Search for the cell housing the specified text and yield its [x, y] center coordinate. 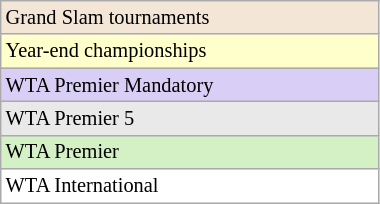
WTA Premier 5 [190, 118]
Year-end championships [190, 51]
WTA Premier [190, 152]
WTA Premier Mandatory [190, 85]
Grand Slam tournaments [190, 17]
WTA International [190, 186]
